Identify which cell holds the provided text, then report its (x, y) central coordinate. 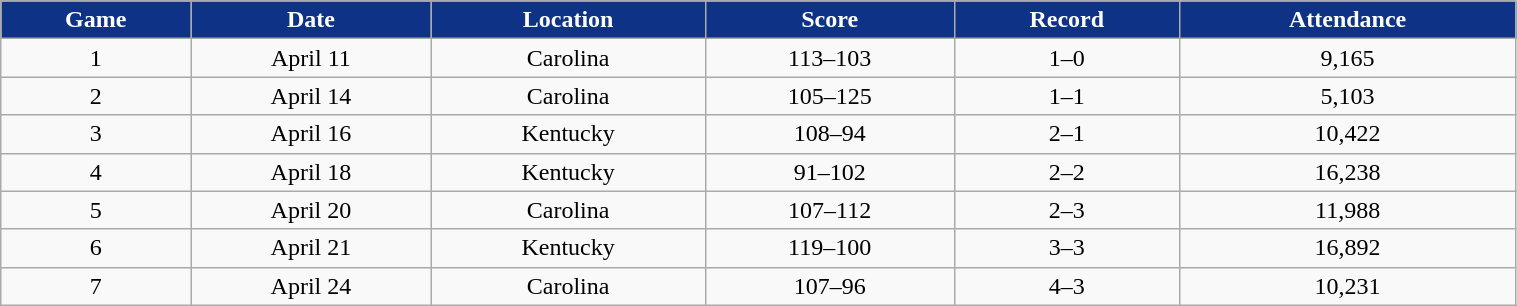
10,231 (1348, 286)
April 14 (312, 96)
107–112 (830, 210)
7 (96, 286)
April 18 (312, 172)
4–3 (1066, 286)
Score (830, 20)
107–96 (830, 286)
1 (96, 58)
113–103 (830, 58)
April 16 (312, 134)
1–1 (1066, 96)
9,165 (1348, 58)
11,988 (1348, 210)
4 (96, 172)
April 21 (312, 248)
Date (312, 20)
10,422 (1348, 134)
April 20 (312, 210)
Location (568, 20)
Record (1066, 20)
16,238 (1348, 172)
119–100 (830, 248)
1–0 (1066, 58)
April 24 (312, 286)
Game (96, 20)
5 (96, 210)
2–2 (1066, 172)
91–102 (830, 172)
Attendance (1348, 20)
April 11 (312, 58)
5,103 (1348, 96)
2 (96, 96)
3–3 (1066, 248)
16,892 (1348, 248)
6 (96, 248)
108–94 (830, 134)
105–125 (830, 96)
2–1 (1066, 134)
2–3 (1066, 210)
3 (96, 134)
